Provide the [x, y] coordinate of the cell's center where the given text is located.  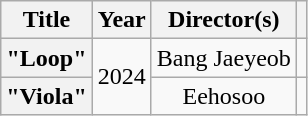
"Loop" [47, 58]
Eehosoo [224, 96]
"Viola" [47, 96]
Year [122, 20]
Bang Jaeyeob [224, 58]
2024 [122, 77]
Title [47, 20]
Director(s) [224, 20]
